From the cell containing the given text, extract its center point as [X, Y] coordinate. 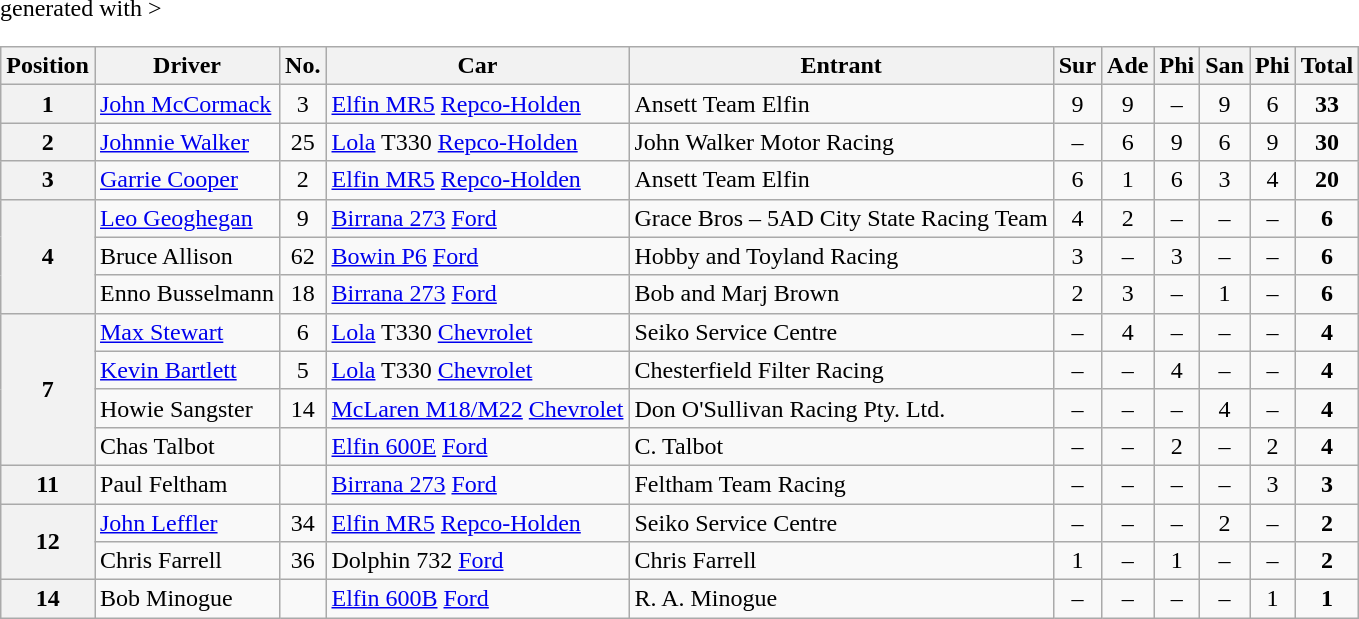
Bruce Allison [186, 256]
Don O'Sullivan Racing Pty. Ltd. [841, 408]
Dolphin 732 Ford [478, 561]
Driver [186, 66]
Leo Geoghegan [186, 218]
Enno Busselmann [186, 294]
Chesterfield Filter Racing [841, 370]
11 [48, 484]
Position [48, 66]
Ade [1128, 66]
San [1225, 66]
Bowin P6 Ford [478, 256]
20 [1327, 180]
C. Talbot [841, 446]
Max Stewart [186, 332]
Car [478, 66]
No. [303, 66]
Hobby and Toyland Racing [841, 256]
Johnnie Walker [186, 142]
Grace Bros – 5AD City State Racing Team [841, 218]
Chas Talbot [186, 446]
Total [1327, 66]
5 [303, 370]
Howie Sangster [186, 408]
Feltham Team Racing [841, 484]
25 [303, 142]
7 [48, 389]
36 [303, 561]
18 [303, 294]
Lola T330 Repco-Holden [478, 142]
John Leffler [186, 523]
Sur [1077, 66]
34 [303, 523]
62 [303, 256]
Entrant [841, 66]
Elfin 600B Ford [478, 599]
33 [1327, 104]
Paul Feltham [186, 484]
Kevin Bartlett [186, 370]
Bob Minogue [186, 599]
30 [1327, 142]
12 [48, 542]
Bob and Marj Brown [841, 294]
Garrie Cooper [186, 180]
Elfin 600E Ford [478, 446]
R. A. Minogue [841, 599]
McLaren M18/M22 Chevrolet [478, 408]
John Walker Motor Racing [841, 142]
John McCormack [186, 104]
